Return [X, Y] of the center of cell containing provided text 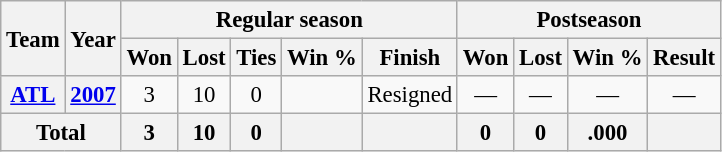
Postseason [588, 20]
Finish [410, 58]
.000 [607, 133]
Result [684, 58]
Total [61, 133]
Resigned [410, 95]
2007 [93, 95]
Regular season [289, 20]
Team [33, 38]
ATL [33, 95]
Year [93, 38]
Ties [256, 58]
